From the cell containing the given text, extract its center point as (x, y) coordinate. 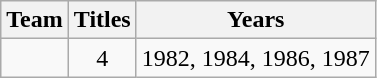
4 (102, 58)
Titles (102, 20)
Team (35, 20)
1982, 1984, 1986, 1987 (256, 58)
Years (256, 20)
